Scan for the cell matching the given text and deliver its (X, Y) coordinate at center. 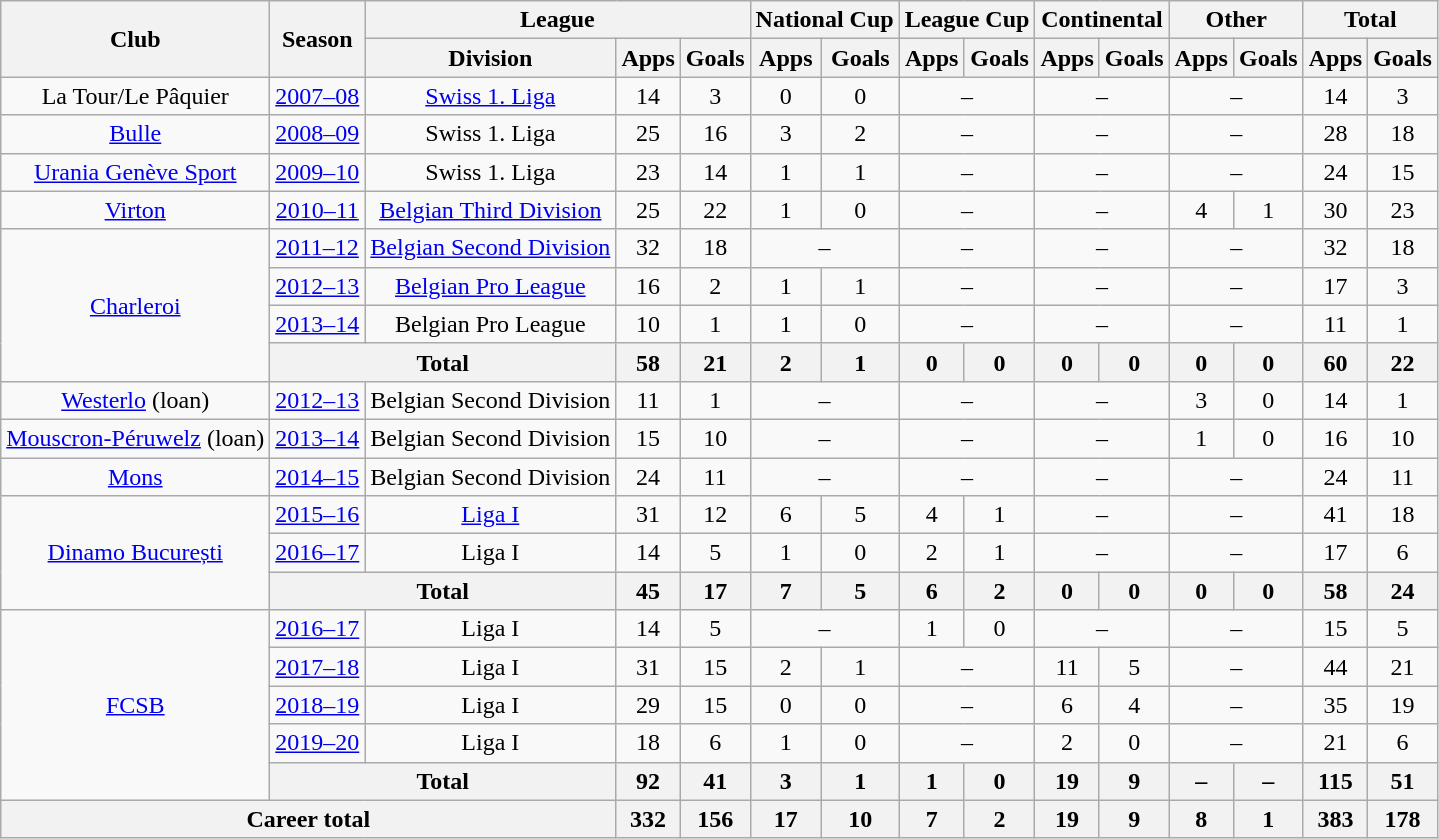
Belgian Third Division (490, 210)
Virton (136, 210)
2009–10 (318, 172)
28 (1335, 134)
2015–16 (318, 515)
Dinamo București (136, 553)
National Cup (824, 20)
2018–19 (318, 705)
Bulle (136, 134)
2011–12 (318, 248)
League Cup (967, 20)
La Tour/Le Pâquier (136, 96)
Season (318, 39)
2014–15 (318, 477)
Westerlo (loan) (136, 400)
Mons (136, 477)
51 (1403, 781)
8 (1201, 819)
Other (1236, 20)
2008–09 (318, 134)
178 (1403, 819)
2019–20 (318, 743)
Charleroi (136, 305)
92 (648, 781)
Mouscron-Péruwelz (loan) (136, 438)
Division (490, 58)
29 (648, 705)
383 (1335, 819)
League (558, 20)
Continental (1102, 20)
115 (1335, 781)
2010–11 (318, 210)
30 (1335, 210)
12 (715, 515)
44 (1335, 667)
156 (715, 819)
FCSB (136, 705)
Club (136, 39)
Career total (308, 819)
35 (1335, 705)
45 (648, 591)
332 (648, 819)
Urania Genève Sport (136, 172)
2017–18 (318, 667)
60 (1335, 362)
2007–08 (318, 96)
